Determine the [x, y] coordinate at the center of the cell enclosing the given text.  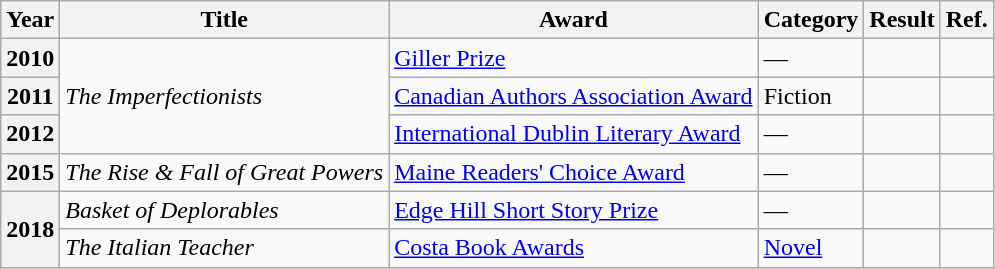
The Imperfectionists [224, 96]
Title [224, 20]
2018 [30, 229]
International Dublin Literary Award [574, 134]
Canadian Authors Association Award [574, 96]
Ref. [966, 20]
Result [902, 20]
The Rise & Fall of Great Powers [224, 172]
Novel [811, 248]
Award [574, 20]
Category [811, 20]
Giller Prize [574, 58]
2015 [30, 172]
2010 [30, 58]
Costa Book Awards [574, 248]
The Italian Teacher [224, 248]
2011 [30, 96]
Year [30, 20]
2012 [30, 134]
Edge Hill Short Story Prize [574, 210]
Fiction [811, 96]
Basket of Deplorables [224, 210]
Maine Readers' Choice Award [574, 172]
